Pinpoint the cell where the given text exists, returning its (X, Y) midpoint coordinate. 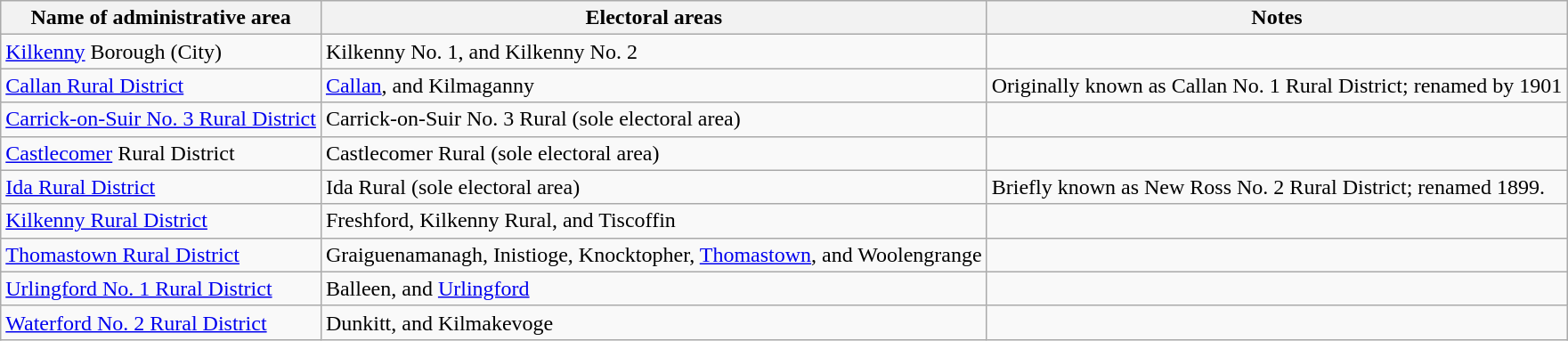
Castlecomer Rural (sole electoral area) (654, 153)
Kilkenny Rural District (161, 221)
Briefly known as New Ross No. 2 Rural District; renamed 1899. (1277, 187)
Electoral areas (654, 18)
Dunkitt, and Kilmakevoge (654, 322)
Freshford, Kilkenny Rural, and Tiscoffin (654, 221)
Kilkenny Borough (City) (161, 52)
Callan, and Kilmaganny (654, 85)
Notes (1277, 18)
Ida Rural (sole electoral area) (654, 187)
Ida Rural District (161, 187)
Originally known as Callan No. 1 Rural District; renamed by 1901 (1277, 85)
Carrick-on-Suir No. 3 Rural District (161, 119)
Waterford No. 2 Rural District (161, 322)
Urlingford No. 1 Rural District (161, 288)
Name of administrative area (161, 18)
Carrick-on-Suir No. 3 Rural (sole electoral area) (654, 119)
Thomastown Rural District (161, 255)
Castlecomer Rural District (161, 153)
Kilkenny No. 1, and Kilkenny No. 2 (654, 52)
Callan Rural District (161, 85)
Balleen, and Urlingford (654, 288)
Graiguenamanagh, Inistioge, Knocktopher, Thomastown, and Woolengrange (654, 255)
